Locate the cell with the specified text and output its [x, y] center coordinate. 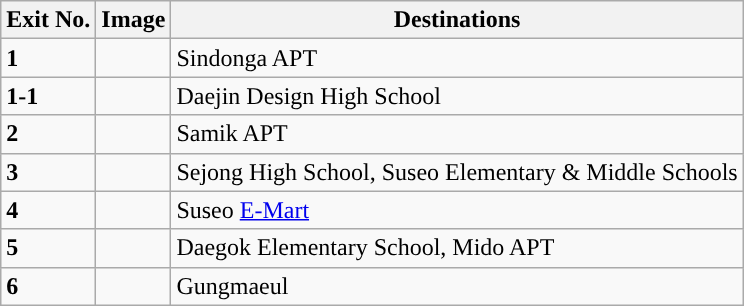
Suseo E-Mart [457, 210]
1-1 [48, 96]
Sejong High School, Suseo Elementary & Middle Schools [457, 172]
Samik APT [457, 134]
1 [48, 58]
3 [48, 172]
4 [48, 210]
Daejin Design High School [457, 96]
2 [48, 134]
5 [48, 248]
Sindonga APT [457, 58]
Image [134, 20]
Daegok Elementary School, Mido APT [457, 248]
Exit No. [48, 20]
6 [48, 286]
Destinations [457, 20]
Gungmaeul [457, 286]
